Scan for the cell matching the given text and deliver its (x, y) coordinate at center. 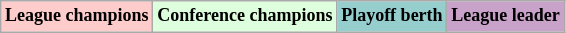
Playoff berth (392, 16)
League leader (506, 16)
Conference champions (245, 16)
League champions (77, 16)
